Scan for the cell matching the given text and deliver its (x, y) coordinate at center. 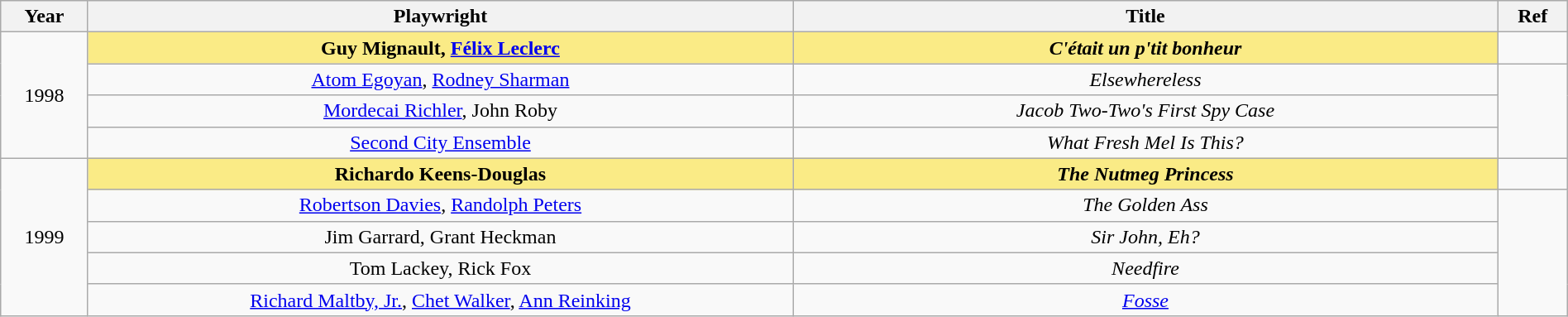
Sir John, Eh? (1146, 237)
Robertson Davies, Randolph Peters (440, 205)
1999 (45, 237)
Richard Maltby, Jr., Chet Walker, Ann Reinking (440, 300)
Elsewhereless (1146, 79)
Ref (1532, 17)
The Nutmeg Princess (1146, 174)
The Golden Ass (1146, 205)
Atom Egoyan, Rodney Sharman (440, 79)
Tom Lackey, Rick Fox (440, 268)
C'était un p'tit bonheur (1146, 48)
Needfire (1146, 268)
Fosse (1146, 300)
Richardo Keens-Douglas (440, 174)
Jacob Two-Two's First Spy Case (1146, 111)
Title (1146, 17)
Mordecai Richler, John Roby (440, 111)
Year (45, 17)
Second City Ensemble (440, 142)
What Fresh Mel Is This? (1146, 142)
Guy Mignault, Félix Leclerc (440, 48)
1998 (45, 95)
Playwright (440, 17)
Jim Garrard, Grant Heckman (440, 237)
